Pinpoint the cell where the given text exists, returning its [x, y] midpoint coordinate. 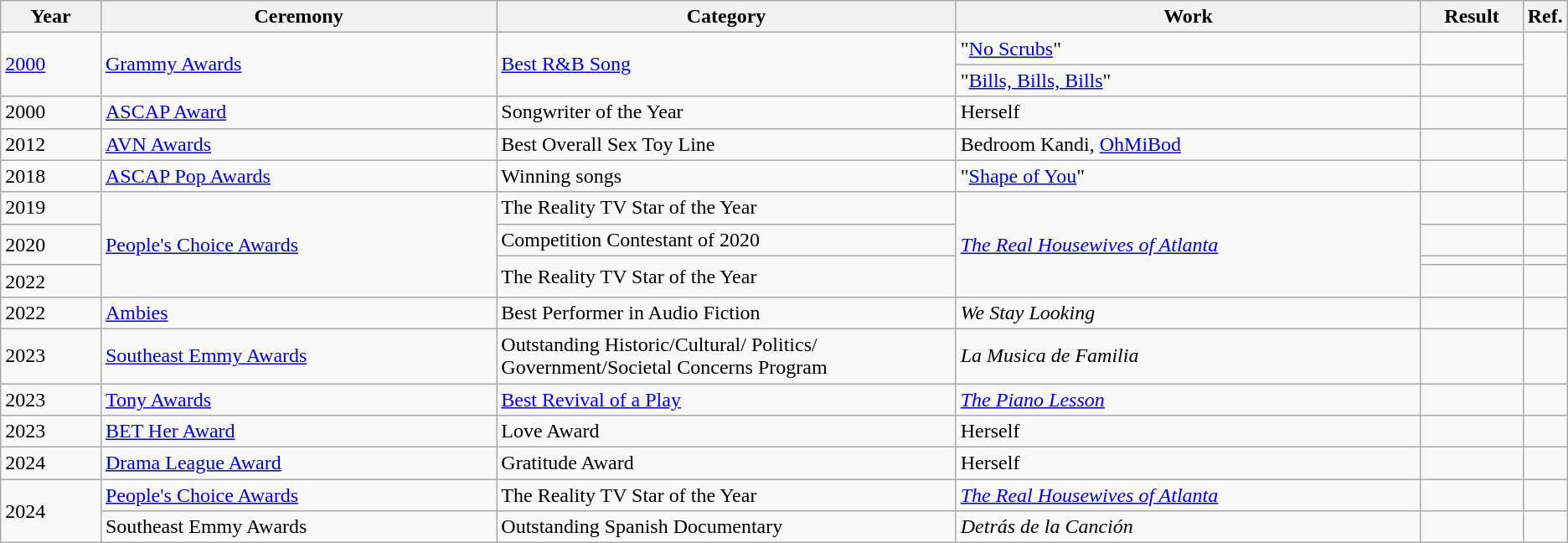
Category [726, 17]
Competition Contestant of 2020 [726, 240]
Year [51, 17]
BET Her Award [298, 432]
Gratitude Award [726, 463]
The Piano Lesson [1188, 400]
La Musica de Familia [1188, 355]
2020 [51, 245]
Outstanding Spanish Documentary [726, 527]
Ceremony [298, 17]
Winning songs [726, 176]
"No Scrubs" [1188, 49]
"Bills, Bills, Bills" [1188, 80]
2019 [51, 208]
ASCAP Pop Awards [298, 176]
AVN Awards [298, 144]
Drama League Award [298, 463]
Bedroom Kandi, OhMiBod [1188, 144]
2018 [51, 176]
Love Award [726, 432]
Grammy Awards [298, 65]
ASCAP Award [298, 112]
We Stay Looking [1188, 313]
Tony Awards [298, 400]
Best Revival of a Play [726, 400]
Songwriter of the Year [726, 112]
2012 [51, 144]
Best R&B Song [726, 65]
Best Overall Sex Toy Line [726, 144]
Detrás de la Canción [1188, 527]
"Shape of You" [1188, 176]
Work [1188, 17]
Best Performer in Audio Fiction [726, 313]
Ref. [1545, 17]
Outstanding Historic/Cultural/ Politics/ Government/Societal Concerns Program [726, 355]
Ambies [298, 313]
Result [1472, 17]
